Pinpoint the cell where the given text exists, returning its [x, y] midpoint coordinate. 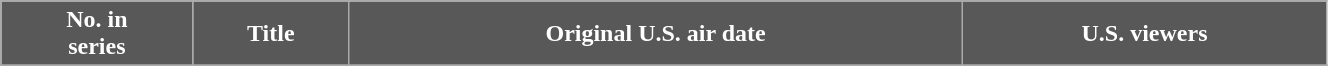
U.S. viewers [1145, 34]
Original U.S. air date [656, 34]
Title [271, 34]
No. inseries [97, 34]
